Detect which cell encompasses the target text, then output its (x, y) center coordinate. 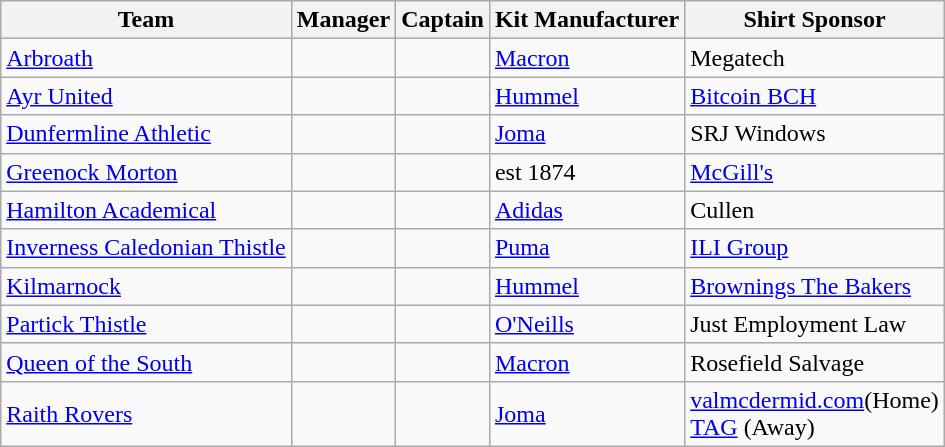
SRJ Windows (815, 134)
Megatech (815, 58)
Hamilton Academical (146, 210)
Inverness Caledonian Thistle (146, 248)
ILI Group (815, 248)
Brownings The Bakers (815, 286)
Ayr United (146, 96)
Arbroath (146, 58)
Bitcoin BCH (815, 96)
Dunfermline Athletic (146, 134)
Just Employment Law (815, 324)
Partick Thistle (146, 324)
valmcdermid.com(Home)TAG (Away) (815, 414)
Shirt Sponsor (815, 20)
est 1874 (586, 172)
Kilmarnock (146, 286)
Queen of the South (146, 362)
McGill's (815, 172)
Greenock Morton (146, 172)
Puma (586, 248)
Raith Rovers (146, 414)
Manager (343, 20)
Kit Manufacturer (586, 20)
Adidas (586, 210)
Captain (443, 20)
Rosefield Salvage (815, 362)
Team (146, 20)
Cullen (815, 210)
O'Neills (586, 324)
